Provide the (x, y) coordinate of the cell's center where the given text is located.  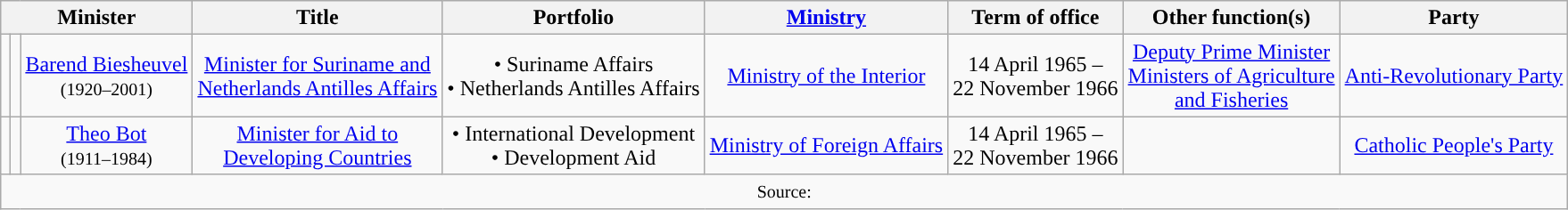
Other function(s) (1231, 18)
• Suriname Affairs • Netherlands Antilles Affairs (574, 76)
Ministry (826, 18)
Ministry of Foreign Affairs (826, 146)
Portfolio (574, 18)
• International Development • Development Aid (574, 146)
Minister for Aid to Developing Countries (318, 146)
Party (1454, 18)
Ministry of the Interior (826, 76)
Catholic People's Party (1454, 146)
Barend Biesheuvel (1920–2001) (107, 76)
Theo Bot (1911–1984) (107, 146)
Source: (785, 191)
Deputy Prime Minister Ministers of Agriculture and Fisheries (1231, 76)
Anti-Revolutionary Party (1454, 76)
Title (318, 18)
Term of office (1036, 18)
Minister (96, 18)
Minister for Suriname and Netherlands Antilles Affairs (318, 76)
